Return the [X, Y] coordinate for the center point of the cell that contains the specified text.  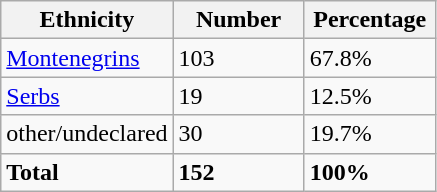
Serbs [87, 96]
19 [238, 96]
Ethnicity [87, 20]
Montenegrins [87, 58]
103 [238, 58]
Number [238, 20]
Total [87, 172]
12.5% [370, 96]
Percentage [370, 20]
67.8% [370, 58]
152 [238, 172]
100% [370, 172]
30 [238, 134]
other/undeclared [87, 134]
19.7% [370, 134]
